Find where the given text appears and provide that cell's center as (x, y) coordinate. 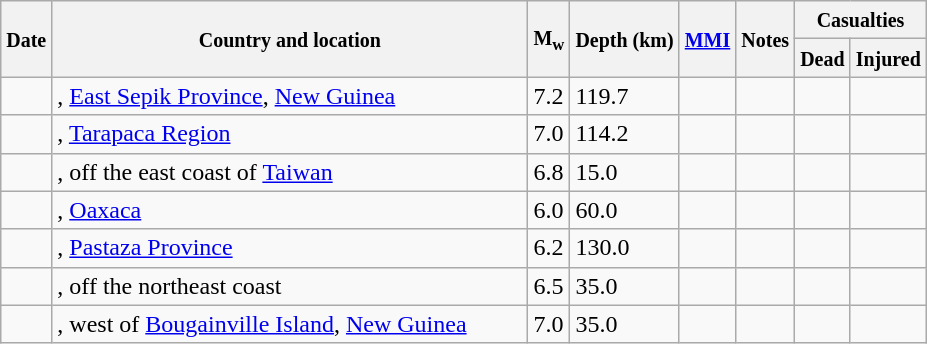
, off the northeast coast (290, 286)
Notes (766, 39)
MMI (708, 39)
6.5 (549, 286)
, Tarapaca Region (290, 134)
, Pastaza Province (290, 248)
Date (26, 39)
Casualties (861, 20)
Injured (888, 58)
6.0 (549, 210)
60.0 (624, 210)
7.2 (549, 96)
6.8 (549, 172)
114.2 (624, 134)
Depth (km) (624, 39)
Mw (549, 39)
15.0 (624, 172)
, west of Bougainville Island, New Guinea (290, 324)
, Oaxaca (290, 210)
6.2 (549, 248)
Dead (823, 58)
, East Sepik Province, New Guinea (290, 96)
Country and location (290, 39)
130.0 (624, 248)
, off the east coast of Taiwan (290, 172)
119.7 (624, 96)
